Capture the cell that displays the provided text and extract its (x, y) central coordinate. 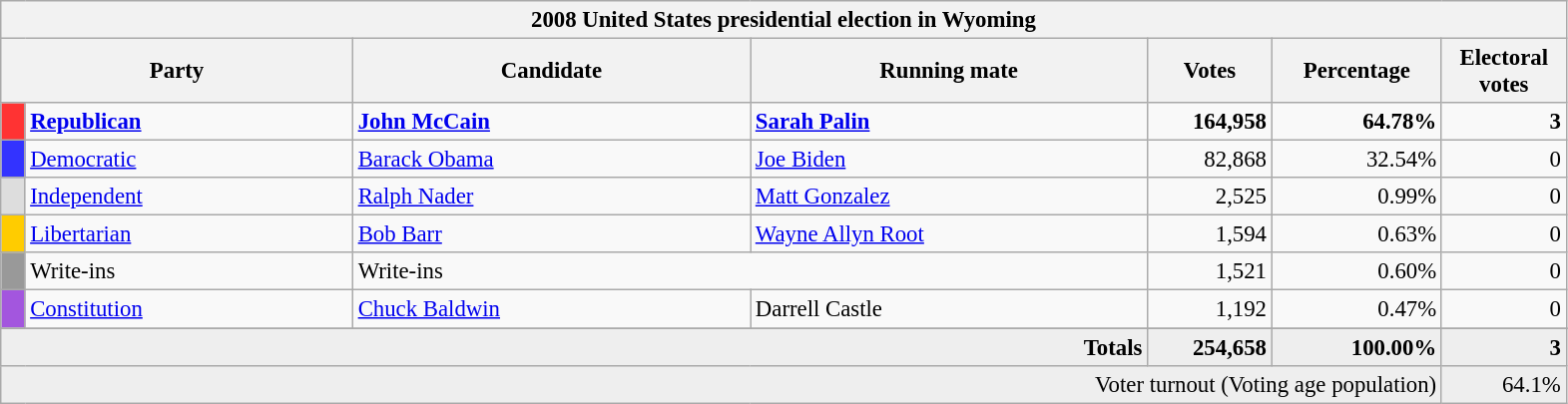
2008 United States presidential election in Wyoming (784, 20)
Running mate (949, 72)
1,192 (1210, 309)
Democratic (189, 160)
2,525 (1210, 197)
1,521 (1210, 272)
Percentage (1356, 72)
Chuck Baldwin (551, 309)
32.54% (1356, 160)
Electoral votes (1503, 72)
Totals (575, 347)
0.47% (1356, 309)
Votes (1210, 72)
82,868 (1210, 160)
Constitution (189, 309)
0.63% (1356, 234)
John McCain (551, 122)
64.1% (1503, 384)
Barack Obama (551, 160)
Republican (189, 122)
Bob Barr (551, 234)
Party (178, 72)
100.00% (1356, 347)
0.99% (1356, 197)
Independent (189, 197)
0.60% (1356, 272)
Voter turnout (Voting age population) (722, 384)
Ralph Nader (551, 197)
Darrell Castle (949, 309)
1,594 (1210, 234)
254,658 (1210, 347)
Wayne Allyn Root (949, 234)
Libertarian (189, 234)
Joe Biden (949, 160)
Candidate (551, 72)
Sarah Palin (949, 122)
64.78% (1356, 122)
Matt Gonzalez (949, 197)
164,958 (1210, 122)
